Identify which cell holds the provided text, then report its [x, y] central coordinate. 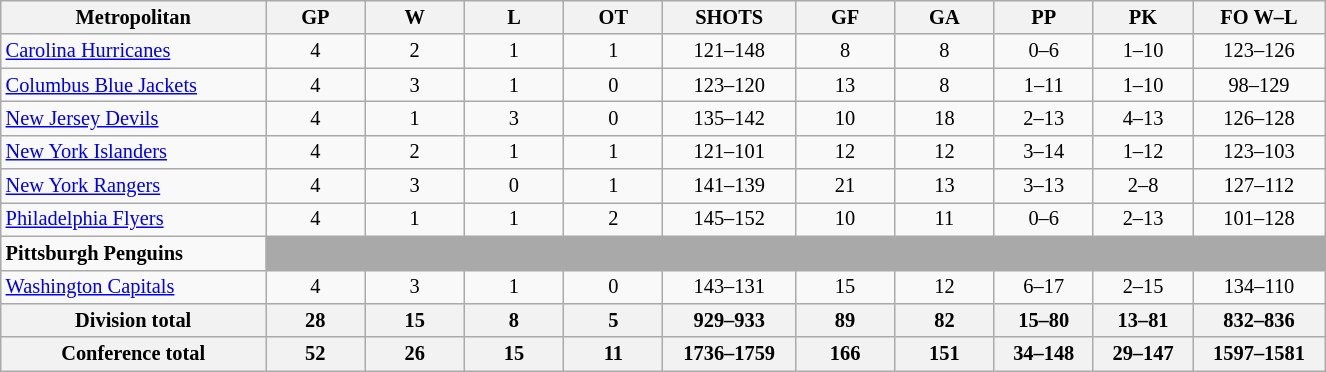
34–148 [1044, 354]
1–11 [1044, 85]
Division total [134, 320]
52 [316, 354]
L [514, 17]
SHOTS [729, 17]
1597–1581 [1260, 354]
135–142 [729, 118]
4–13 [1142, 118]
6–17 [1044, 287]
134–110 [1260, 287]
3–14 [1044, 152]
123–103 [1260, 152]
141–139 [729, 186]
929–933 [729, 320]
FO W–L [1260, 17]
5 [614, 320]
98–129 [1260, 85]
GA [944, 17]
166 [844, 354]
Pittsburgh Penguins [134, 253]
Metropolitan [134, 17]
GP [316, 17]
18 [944, 118]
Carolina Hurricanes [134, 51]
Philadelphia Flyers [134, 219]
PK [1142, 17]
145–152 [729, 219]
832–836 [1260, 320]
PP [1044, 17]
New York Islanders [134, 152]
3–13 [1044, 186]
15–80 [1044, 320]
126–128 [1260, 118]
121–148 [729, 51]
1–12 [1142, 152]
OT [614, 17]
Washington Capitals [134, 287]
13–81 [1142, 320]
89 [844, 320]
151 [944, 354]
W [414, 17]
82 [944, 320]
New Jersey Devils [134, 118]
2–15 [1142, 287]
28 [316, 320]
143–131 [729, 287]
127–112 [1260, 186]
121–101 [729, 152]
GF [844, 17]
123–126 [1260, 51]
Columbus Blue Jackets [134, 85]
1736–1759 [729, 354]
101–128 [1260, 219]
2–8 [1142, 186]
26 [414, 354]
29–147 [1142, 354]
21 [844, 186]
New York Rangers [134, 186]
Conference total [134, 354]
123–120 [729, 85]
